Locate the cell with the specified text and output its [x, y] center coordinate. 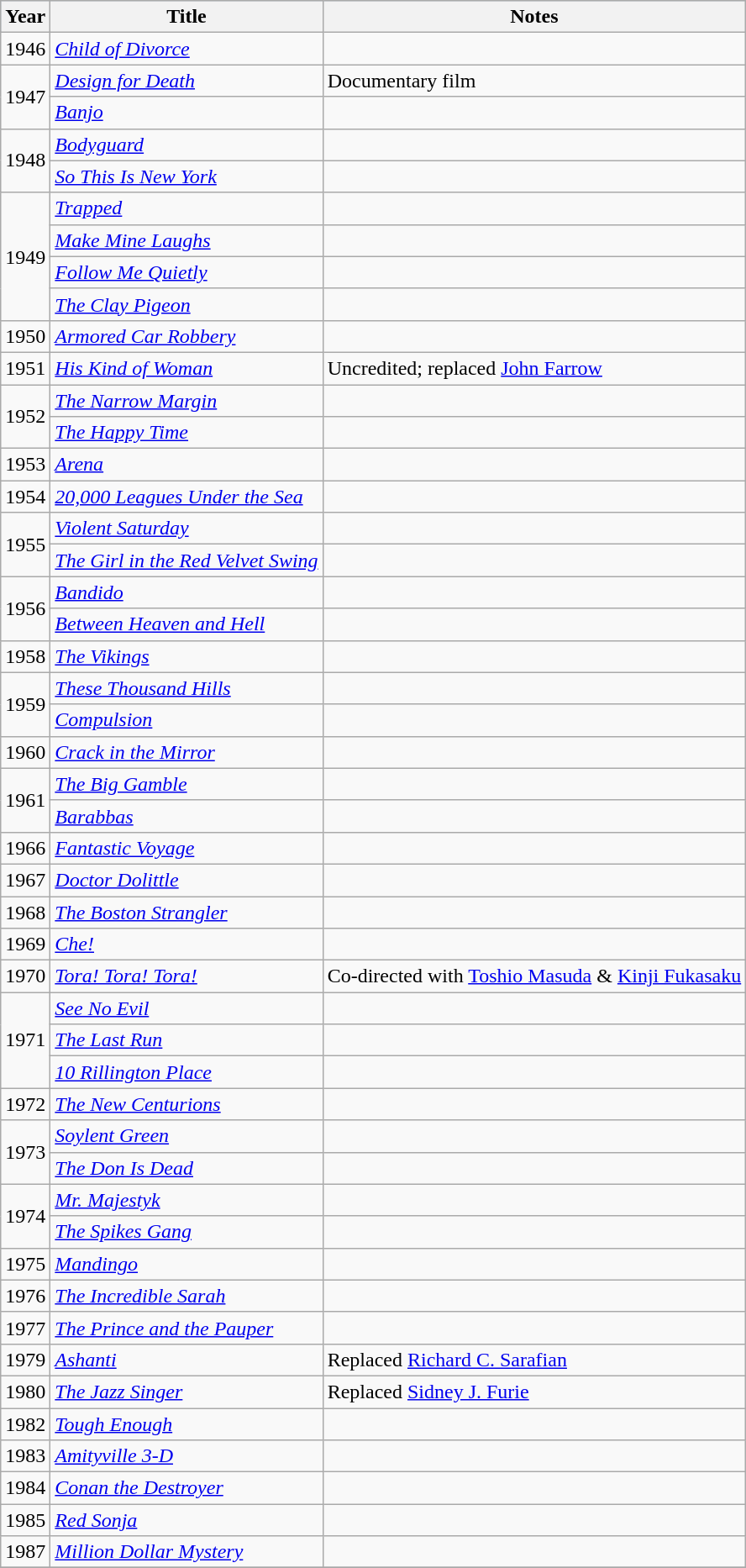
Make Mine Laughs [186, 240]
See No Evil [186, 1008]
1979 [25, 1360]
The Last Run [186, 1040]
The Vikings [186, 656]
1955 [25, 545]
1976 [25, 1296]
1977 [25, 1328]
Notes [534, 17]
Replaced Richard C. Sarafian [534, 1360]
1959 [25, 704]
1967 [25, 880]
1956 [25, 608]
20,000 Leagues Under the Sea [186, 497]
Mandingo [186, 1264]
1984 [25, 1488]
Title [186, 17]
Documentary film [534, 81]
Doctor Dolittle [186, 880]
Amityville 3-D [186, 1456]
Child of Divorce [186, 49]
The Incredible Sarah [186, 1296]
The Big Gamble [186, 784]
Banjo [186, 113]
Conan the Destroyer [186, 1488]
10 Rillington Place [186, 1072]
1953 [25, 465]
Fantastic Voyage [186, 848]
1960 [25, 752]
1954 [25, 497]
His Kind of Woman [186, 368]
1980 [25, 1392]
These Thousand Hills [186, 688]
Bandido [186, 592]
1970 [25, 976]
1972 [25, 1104]
1973 [25, 1152]
Compulsion [186, 720]
1950 [25, 336]
1952 [25, 417]
Tough Enough [186, 1424]
1974 [25, 1216]
1983 [25, 1456]
Che! [186, 944]
Soylent Green [186, 1136]
1948 [25, 160]
The Happy Time [186, 433]
Trapped [186, 208]
Barabbas [186, 816]
The Boston Strangler [186, 912]
Mr. Majestyk [186, 1200]
Million Dollar Mystery [186, 1552]
Replaced Sidney J. Furie [534, 1392]
1987 [25, 1552]
Armored Car Robbery [186, 336]
Arena [186, 465]
Co-directed with Toshio Masuda & Kinji Fukasaku [534, 976]
The Girl in the Red Velvet Swing [186, 560]
Year [25, 17]
Uncredited; replaced John Farrow [534, 368]
Crack in the Mirror [186, 752]
1982 [25, 1424]
Follow Me Quietly [186, 272]
1968 [25, 912]
1971 [25, 1040]
1961 [25, 800]
1985 [25, 1520]
1946 [25, 49]
1947 [25, 97]
So This Is New York [186, 176]
1969 [25, 944]
Between Heaven and Hell [186, 624]
1975 [25, 1264]
Tora! Tora! Tora! [186, 976]
Red Sonja [186, 1520]
The Spikes Gang [186, 1232]
The Jazz Singer [186, 1392]
The Narrow Margin [186, 401]
1966 [25, 848]
The New Centurions [186, 1104]
Ashanti [186, 1360]
Violent Saturday [186, 529]
1951 [25, 368]
1958 [25, 656]
Design for Death [186, 81]
The Prince and the Pauper [186, 1328]
Bodyguard [186, 145]
The Don Is Dead [186, 1168]
The Clay Pigeon [186, 304]
1949 [25, 256]
